For the text-containing cell, return its midpoint in (X, Y) coordinate format. 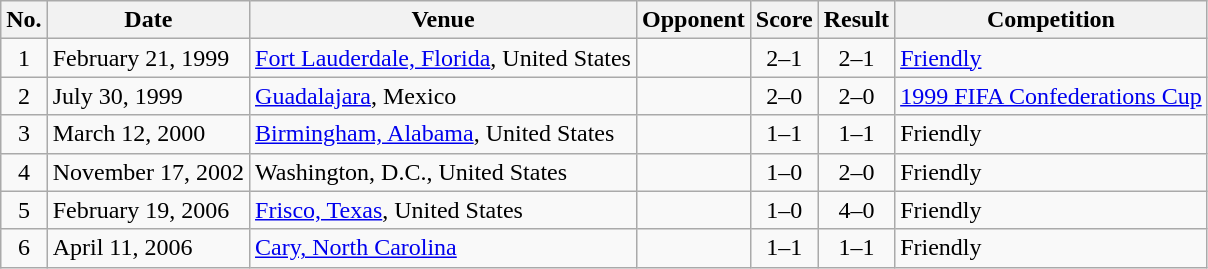
November 17, 2002 (148, 172)
No. (24, 20)
Birmingham, Alabama, United States (444, 134)
Venue (444, 20)
February 19, 2006 (148, 210)
2 (24, 96)
Competition (1052, 20)
March 12, 2000 (148, 134)
Fort Lauderdale, Florida, United States (444, 58)
4 (24, 172)
Frisco, Texas, United States (444, 210)
5 (24, 210)
April 11, 2006 (148, 248)
Date (148, 20)
1 (24, 58)
Guadalajara, Mexico (444, 96)
February 21, 1999 (148, 58)
1999 FIFA Confederations Cup (1052, 96)
Result (856, 20)
Opponent (693, 20)
4–0 (856, 210)
Washington, D.C., United States (444, 172)
Score (784, 20)
July 30, 1999 (148, 96)
6 (24, 248)
3 (24, 134)
Cary, North Carolina (444, 248)
